Extract the [x, y] coordinate from the center of the cell holding the provided text.  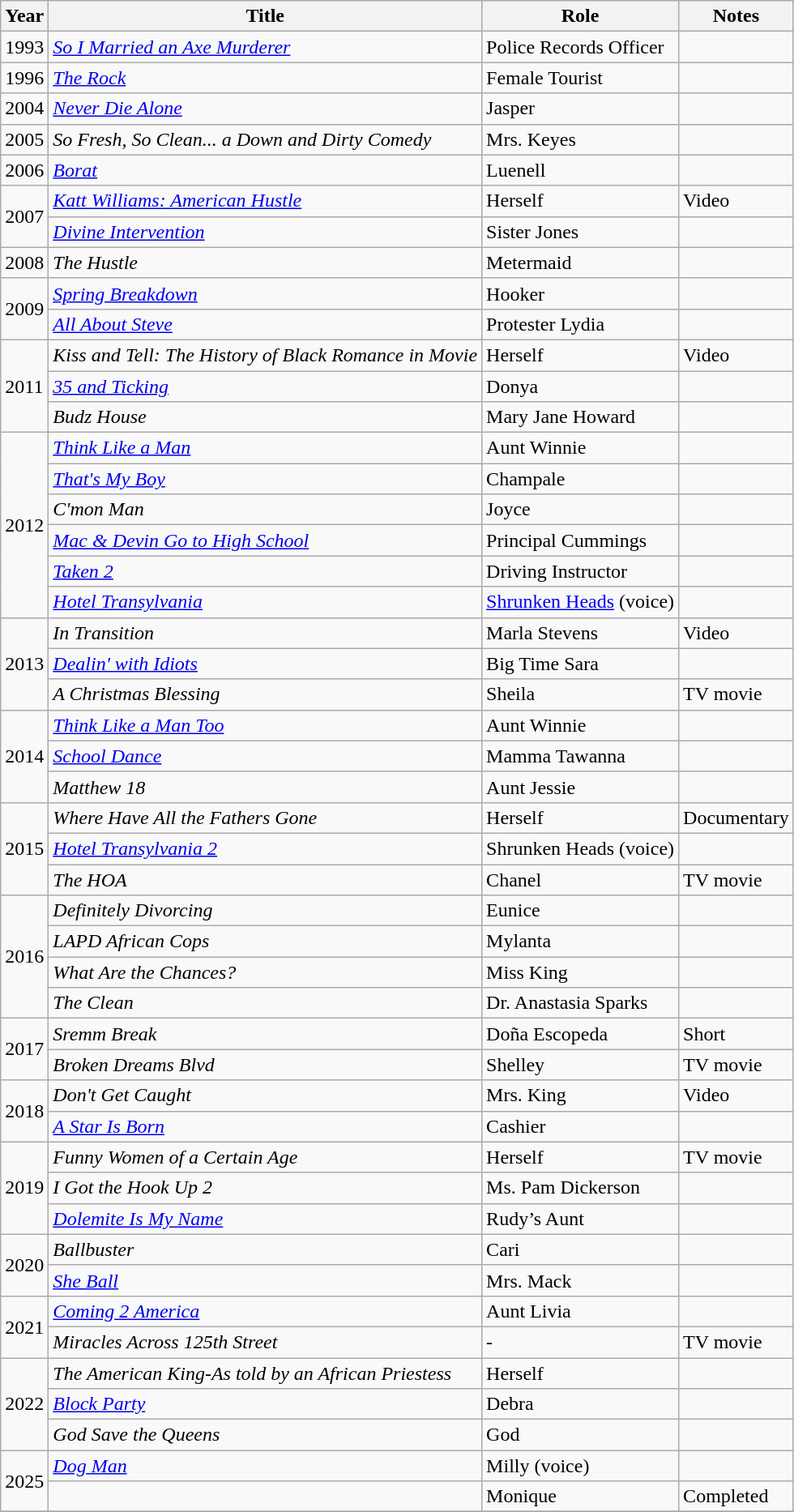
Kiss and Tell: The History of Black Romance in Movie [266, 355]
Marla Stevens [580, 633]
Where Have All the Fathers Gone [266, 818]
Katt Williams: American Hustle [266, 201]
Big Time Sara [580, 664]
2014 [24, 756]
The HOA [266, 879]
Coming 2 America [266, 1311]
Matthew 18 [266, 787]
Female Tourist [580, 78]
2021 [24, 1326]
Don't Get Caught [266, 1096]
2008 [24, 263]
2015 [24, 848]
God Save the Queens [266, 1435]
Mac & Devin Go to High School [266, 540]
Milly (voice) [580, 1466]
She Ball [266, 1280]
- [580, 1342]
Sister Jones [580, 232]
Shelley [580, 1065]
Documentary [736, 818]
Driving Instructor [580, 571]
Donya [580, 387]
Miracles Across 125th Street [266, 1342]
2017 [24, 1049]
2016 [24, 957]
Short [736, 1034]
Dolemite Is My Name [266, 1219]
Metermaid [580, 263]
All About Steve [266, 324]
Rudy’s Aunt [580, 1219]
The Clean [266, 1003]
Mamma Tawanna [580, 756]
2006 [24, 170]
Title [266, 16]
2009 [24, 309]
Mrs. King [580, 1096]
Police Records Officer [580, 47]
2005 [24, 139]
Miss King [580, 972]
Aunt Jessie [580, 787]
Block Party [266, 1404]
Hooker [580, 293]
2022 [24, 1404]
2013 [24, 664]
Mary Jane Howard [580, 417]
Mrs. Keyes [580, 139]
1996 [24, 78]
2025 [24, 1481]
Luenell [580, 170]
A Christmas Blessing [266, 694]
2019 [24, 1188]
Hotel Transylvania [266, 602]
Budz House [266, 417]
Joyce [580, 510]
35 and Ticking [266, 387]
Never Die Alone [266, 109]
Ms. Pam Dickerson [580, 1188]
Dog Man [266, 1466]
Aunt Livia [580, 1311]
Champale [580, 479]
Debra [580, 1404]
A Star Is Born [266, 1126]
In Transition [266, 633]
Completed [736, 1497]
2020 [24, 1265]
So Fresh, So Clean... a Down and Dirty Comedy [266, 139]
Year [24, 16]
God [580, 1435]
Cashier [580, 1126]
1993 [24, 47]
2004 [24, 109]
That's My Boy [266, 479]
Broken Dreams Blvd [266, 1065]
Notes [736, 16]
Sremm Break [266, 1034]
Ballbuster [266, 1249]
2011 [24, 386]
Borat [266, 170]
Mrs. Mack [580, 1280]
School Dance [266, 756]
Mylanta [580, 942]
Definitely Divorcing [266, 911]
Spring Breakdown [266, 293]
Dr. Anastasia Sparks [580, 1003]
Funny Women of a Certain Age [266, 1157]
Monique [580, 1497]
2018 [24, 1111]
Protester Lydia [580, 324]
Dealin' with Idiots [266, 664]
Chanel [580, 879]
Principal Cummings [580, 540]
Taken 2 [266, 571]
The Rock [266, 78]
C'mon Man [266, 510]
Doña Escopeda [580, 1034]
2012 [24, 525]
Sheila [580, 694]
So I Married an Axe Murderer [266, 47]
Cari [580, 1249]
2007 [24, 216]
Hotel Transylvania 2 [266, 848]
Role [580, 16]
Eunice [580, 911]
Jasper [580, 109]
The American King-As told by an African Priestess [266, 1373]
Think Like a Man [266, 448]
I Got the Hook Up 2 [266, 1188]
Think Like a Man Too [266, 725]
Divine Intervention [266, 232]
What Are the Chances? [266, 972]
LAPD African Cops [266, 942]
The Hustle [266, 263]
